Determine the [X, Y] coordinate at the center of the cell enclosing the given text.  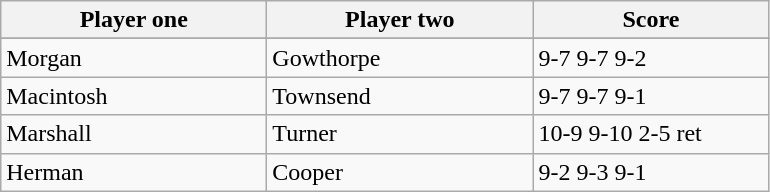
10-9 9-10 2-5 ret [651, 134]
9-2 9-3 9-1 [651, 172]
Player two [400, 20]
Townsend [400, 96]
Marshall [134, 134]
9-7 9-7 9-1 [651, 96]
Score [651, 20]
Turner [400, 134]
Macintosh [134, 96]
Morgan [134, 58]
Player one [134, 20]
Herman [134, 172]
9-7 9-7 9-2 [651, 58]
Cooper [400, 172]
Gowthorpe [400, 58]
